Extract the [X, Y] coordinate from the center of the cell holding the provided text.  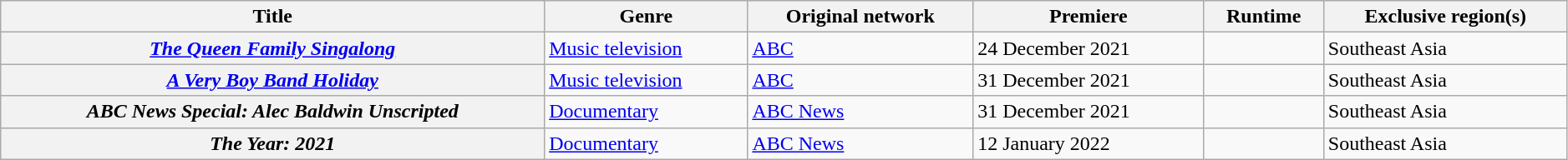
12 January 2022 [1088, 143]
Premiere [1088, 17]
ABC News Special: Alec Baldwin Unscripted [272, 112]
Runtime [1263, 17]
The Queen Family Singalong [272, 48]
Genre [647, 17]
Original network [860, 17]
Title [272, 17]
Exclusive region(s) [1445, 17]
A Very Boy Band Holiday [272, 80]
24 December 2021 [1088, 48]
The Year: 2021 [272, 143]
